Detect which cell encompasses the target text, then output its (x, y) center coordinate. 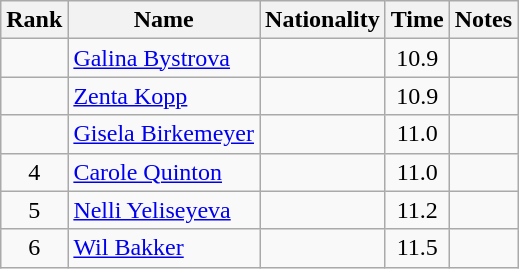
Carole Quinton (164, 172)
6 (34, 248)
Galina Bystrova (164, 58)
5 (34, 210)
Time (417, 20)
Name (164, 20)
Gisela Birkemeyer (164, 134)
Zenta Kopp (164, 96)
Nelli Yeliseyeva (164, 210)
Wil Bakker (164, 248)
4 (34, 172)
Notes (483, 20)
11.2 (417, 210)
Nationality (323, 20)
Rank (34, 20)
11.5 (417, 248)
